Extract the (x, y) coordinate from the center of the cell holding the provided text.  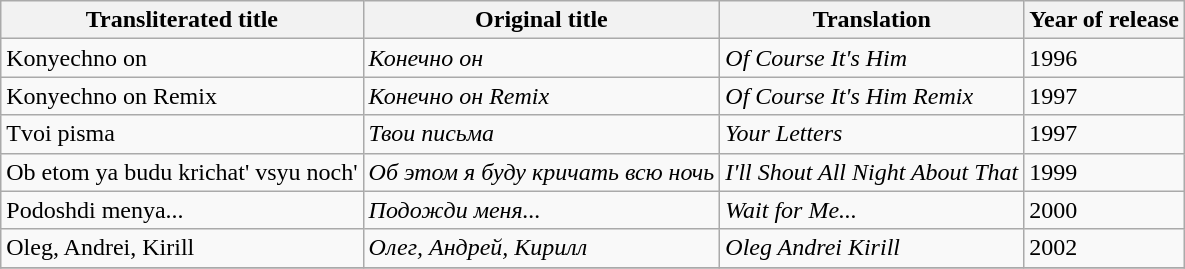
Конечно он Remix (542, 96)
Ob etom ya budu krichat' vsyu noch' (182, 172)
Podoshdi menya... (182, 210)
Of Course It's Him Remix (872, 96)
Your Letters (872, 134)
Oleg, Andrei, Kirill (182, 248)
Подожди меня... (542, 210)
2002 (1104, 248)
Tvoi pisma (182, 134)
2000 (1104, 210)
Original title (542, 20)
Твои письма (542, 134)
1999 (1104, 172)
Олег, Андрей, Кирилл (542, 248)
1996 (1104, 58)
I'll Shout All Night About That (872, 172)
Oleg Andrei Kirill (872, 248)
Konyechno on Remix (182, 96)
Об этом я буду кричать всю ночь (542, 172)
Transliterated title (182, 20)
Konyechno on (182, 58)
Конечно он (542, 58)
Of Course It's Him (872, 58)
Wait for Me... (872, 210)
Year of release (1104, 20)
Translation (872, 20)
